Extract the [x, y] coordinate from the center of the cell holding the provided text.  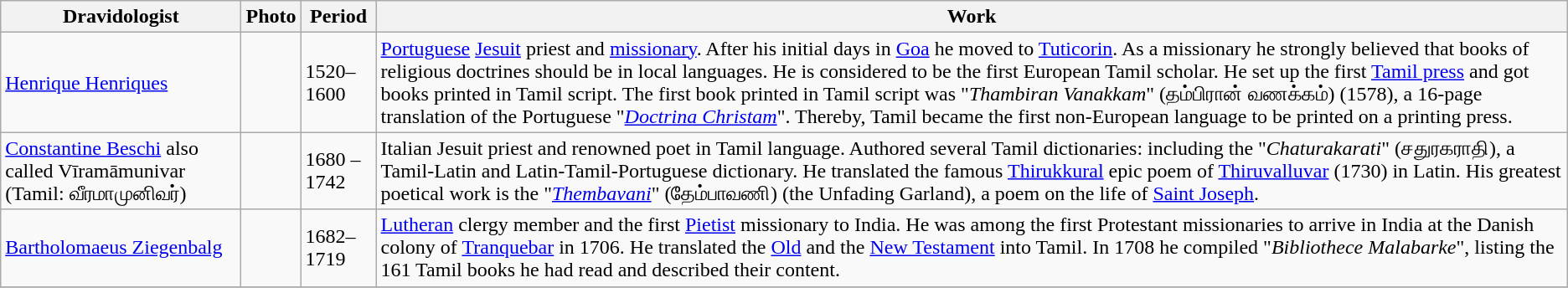
Dravidologist [121, 17]
Photo [271, 17]
Bartholomaeus Ziegenbalg [121, 248]
1520–1600 [338, 82]
Henrique Henriques [121, 82]
Period [338, 17]
Constantine Beschi also called Vīramāmunivar (Tamil: வீரமாமுனிவர்) [121, 171]
1680 –1742 [338, 171]
1682–1719 [338, 248]
Work [972, 17]
